Find where the given text appears and provide that cell's center as [x, y] coordinate. 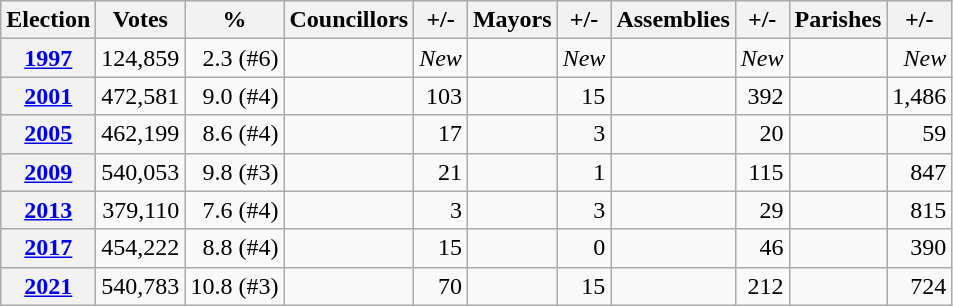
847 [920, 172]
1997 [48, 58]
1 [584, 172]
2005 [48, 134]
9.0 (#4) [234, 96]
454,222 [140, 248]
2.3 (#6) [234, 58]
815 [920, 210]
Votes [140, 20]
17 [441, 134]
115 [762, 172]
392 [762, 96]
29 [762, 210]
212 [762, 286]
0 [584, 248]
21 [441, 172]
462,199 [140, 134]
2001 [48, 96]
Election [48, 20]
2013 [48, 210]
59 [920, 134]
Mayors [512, 20]
Assemblies [673, 20]
472,581 [140, 96]
8.6 (#4) [234, 134]
9.8 (#3) [234, 172]
103 [441, 96]
540,783 [140, 286]
390 [920, 248]
7.6 (#4) [234, 210]
Councillors [349, 20]
124,859 [140, 58]
379,110 [140, 210]
8.8 (#4) [234, 248]
Parishes [838, 20]
46 [762, 248]
20 [762, 134]
540,053 [140, 172]
2017 [48, 248]
2021 [48, 286]
1,486 [920, 96]
2009 [48, 172]
724 [920, 286]
70 [441, 286]
10.8 (#3) [234, 286]
% [234, 20]
